Return the [x, y] coordinate for the center point of the cell that contains the specified text.  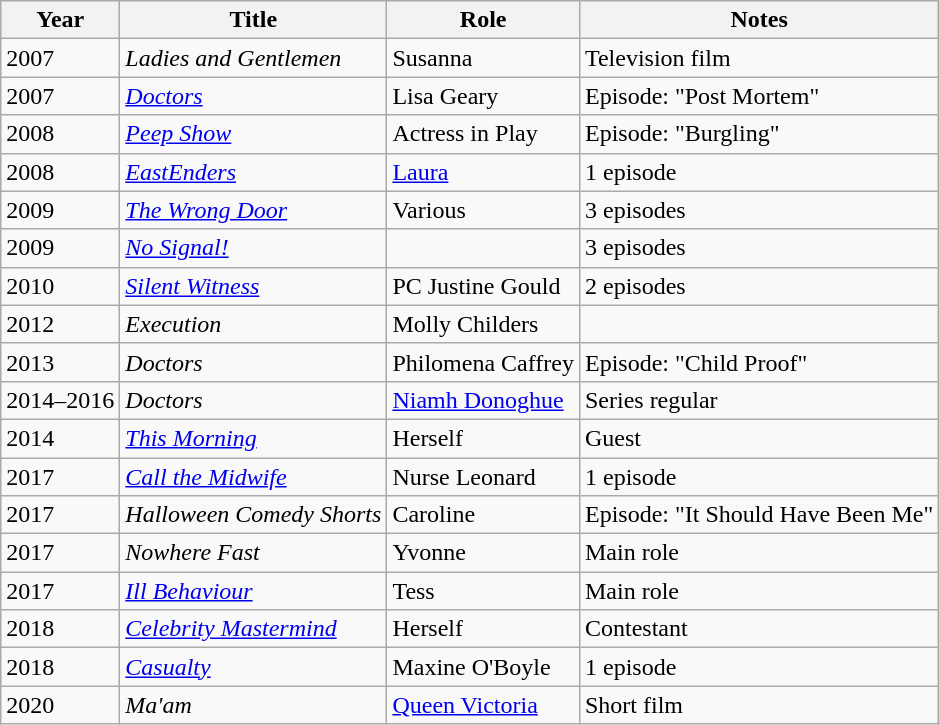
Title [254, 20]
Molly Childers [484, 324]
Caroline [484, 515]
2010 [60, 286]
Short film [758, 705]
Yvonne [484, 553]
2 episodes [758, 286]
This Morning [254, 438]
Various [484, 210]
Year [60, 20]
Actress in Play [484, 134]
Guest [758, 438]
Episode: "It Should Have Been Me" [758, 515]
Ladies and Gentlemen [254, 58]
EastEnders [254, 172]
2014 [60, 438]
Call the Midwife [254, 477]
Maxine O'Boyle [484, 667]
Silent Witness [254, 286]
Queen Victoria [484, 705]
Execution [254, 324]
Lisa Geary [484, 96]
Contestant [758, 629]
Ma'am [254, 705]
Laura [484, 172]
Series regular [758, 400]
Philomena Caffrey [484, 362]
Nurse Leonard [484, 477]
Episode: "Child Proof" [758, 362]
Susanna [484, 58]
Casualty [254, 667]
No Signal! [254, 248]
Tess [484, 591]
Episode: "Burgling" [758, 134]
2012 [60, 324]
Television film [758, 58]
2013 [60, 362]
2020 [60, 705]
2014–2016 [60, 400]
Celebrity Mastermind [254, 629]
Notes [758, 20]
PC Justine Gould [484, 286]
Ill Behaviour [254, 591]
Halloween Comedy Shorts [254, 515]
Peep Show [254, 134]
Episode: "Post Mortem" [758, 96]
The Wrong Door [254, 210]
Nowhere Fast [254, 553]
Role [484, 20]
Niamh Donoghue [484, 400]
